Return (X, Y) of the center of cell containing provided text 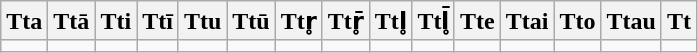
Ttl̥̄ (434, 21)
Tto (578, 21)
Tt (678, 21)
Ttu (202, 21)
Ttr̥̄ (346, 21)
Ttl̥ (390, 21)
Ttr̥ (298, 21)
Tti (116, 21)
Tta (24, 21)
Tte (477, 21)
Ttī (158, 21)
Ttū (251, 21)
Ttau (631, 21)
Ttā (72, 21)
Ttai (527, 21)
